Search for the cell housing the specified text and yield its (X, Y) center coordinate. 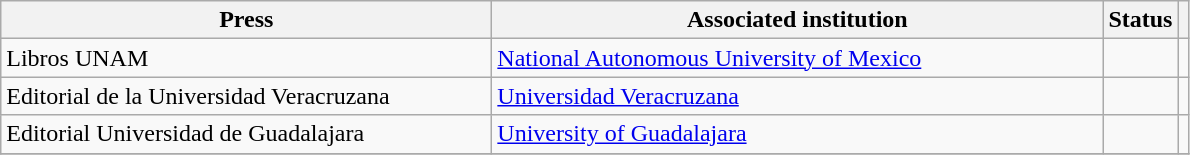
Editorial Universidad de Guadalajara (246, 134)
Status (1140, 20)
Universidad Veracruzana (798, 96)
National Autonomous University of Mexico (798, 58)
Editorial de la Universidad Veracruzana (246, 96)
Press (246, 20)
Associated institution (798, 20)
Libros UNAM (246, 58)
University of Guadalajara (798, 134)
